Provide the [x, y] coordinate of the cell's center where the given text is located.  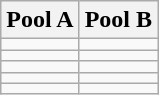
Pool A [40, 20]
Pool B [118, 20]
